Provide the [X, Y] coordinate of the cell's center where the given text is located.  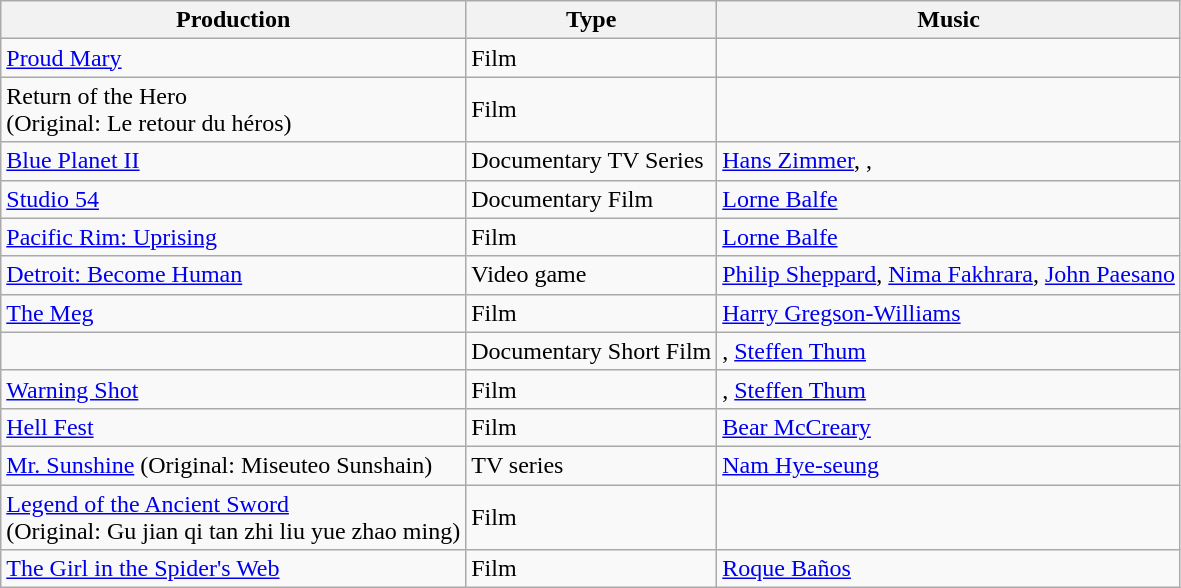
Harry Gregson-Williams [949, 313]
Proud Mary [234, 58]
The Meg [234, 313]
Blue Planet II [234, 161]
Mr. Sunshine (Original: Miseuteo Sunshain) [234, 465]
Roque Baños [949, 569]
Pacific Rim: Uprising [234, 237]
Detroit: Become Human [234, 275]
Hell Fest [234, 427]
Video game [592, 275]
Warning Shot [234, 389]
TV series [592, 465]
Philip Sheppard, Nima Fakhrara, John Paesano [949, 275]
Studio 54 [234, 199]
Legend of the Ancient Sword(Original: Gu jian qi tan zhi liu yue zhao ming) [234, 516]
Bear McCreary [949, 427]
Documentary Film [592, 199]
Documentary Short Film [592, 351]
Type [592, 20]
Nam Hye-seung [949, 465]
Documentary TV Series [592, 161]
Music [949, 20]
Return of the Hero(Original: Le retour du héros) [234, 110]
Production [234, 20]
The Girl in the Spider's Web [234, 569]
Hans Zimmer, , [949, 161]
